Pinpoint the cell where the given text exists, returning its [x, y] midpoint coordinate. 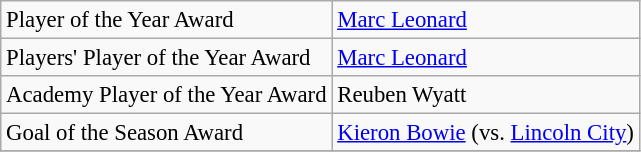
Players' Player of the Year Award [166, 58]
Player of the Year Award [166, 20]
Academy Player of the Year Award [166, 95]
Reuben Wyatt [486, 95]
Kieron Bowie (vs. Lincoln City) [486, 133]
Goal of the Season Award [166, 133]
